Output the (X, Y) coordinate of the center of the cell containing the given text.  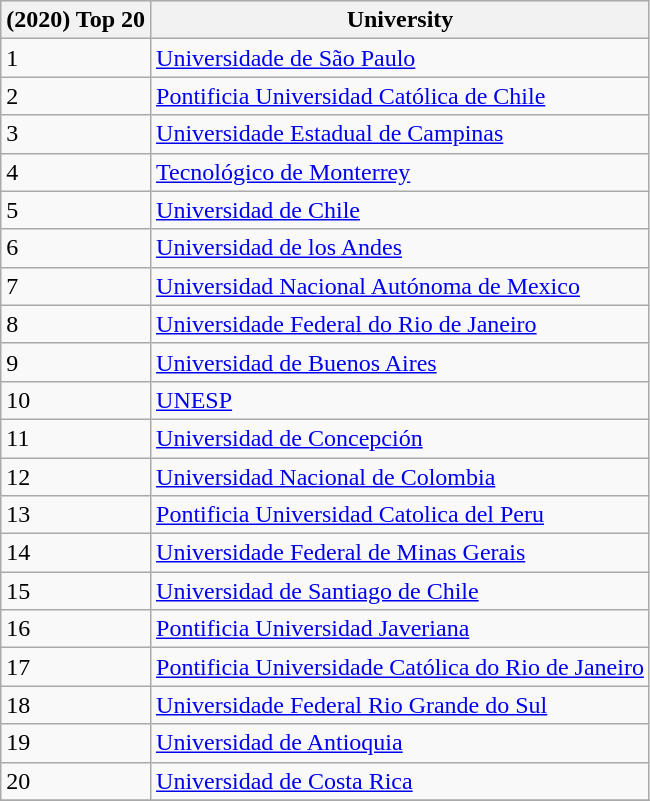
Universidade Estadual de Campinas (400, 134)
14 (76, 553)
Universidad de Buenos Aires (400, 362)
Universidad Nacional Autónoma de Mexico (400, 286)
Universidad de Concepción (400, 438)
3 (76, 134)
6 (76, 248)
19 (76, 743)
Universidad Nacional de Colombia (400, 477)
UNESP (400, 400)
13 (76, 515)
20 (76, 781)
Universidad de Chile (400, 210)
16 (76, 629)
8 (76, 324)
Universidad de Santiago de Chile (400, 591)
4 (76, 172)
15 (76, 591)
7 (76, 286)
1 (76, 58)
17 (76, 667)
Universidade Federal de Minas Gerais (400, 553)
5 (76, 210)
University (400, 20)
12 (76, 477)
18 (76, 705)
11 (76, 438)
Universidad de Antioquia (400, 743)
Universidad de los Andes (400, 248)
Pontificia Universidade Católica do Rio de Janeiro (400, 667)
Pontificia Universidad Católica de Chile (400, 96)
Pontificia Universidad Javeriana (400, 629)
Universidade de São Paulo (400, 58)
Tecnológico de Monterrey (400, 172)
(2020) Top 20 (76, 20)
Universidad de Costa Rica (400, 781)
10 (76, 400)
2 (76, 96)
9 (76, 362)
Universidade Federal Rio Grande do Sul (400, 705)
Pontificia Universidad Catolica del Peru (400, 515)
Universidade Federal do Rio de Janeiro (400, 324)
